Search for the cell housing the specified text and yield its (x, y) center coordinate. 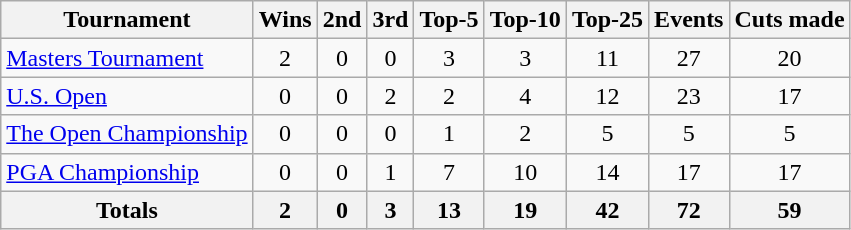
3rd (390, 20)
2nd (342, 20)
The Open Championship (127, 134)
Top-10 (525, 20)
4 (525, 96)
Tournament (127, 20)
59 (790, 210)
Top-25 (607, 20)
10 (525, 172)
20 (790, 58)
Events (689, 20)
12 (607, 96)
Totals (127, 210)
Masters Tournament (127, 58)
U.S. Open (127, 96)
13 (449, 210)
19 (525, 210)
23 (689, 96)
11 (607, 58)
Wins (285, 20)
PGA Championship (127, 172)
42 (607, 210)
27 (689, 58)
14 (607, 172)
Top-5 (449, 20)
Cuts made (790, 20)
7 (449, 172)
72 (689, 210)
